Detect which cell encompasses the target text, then output its [X, Y] center coordinate. 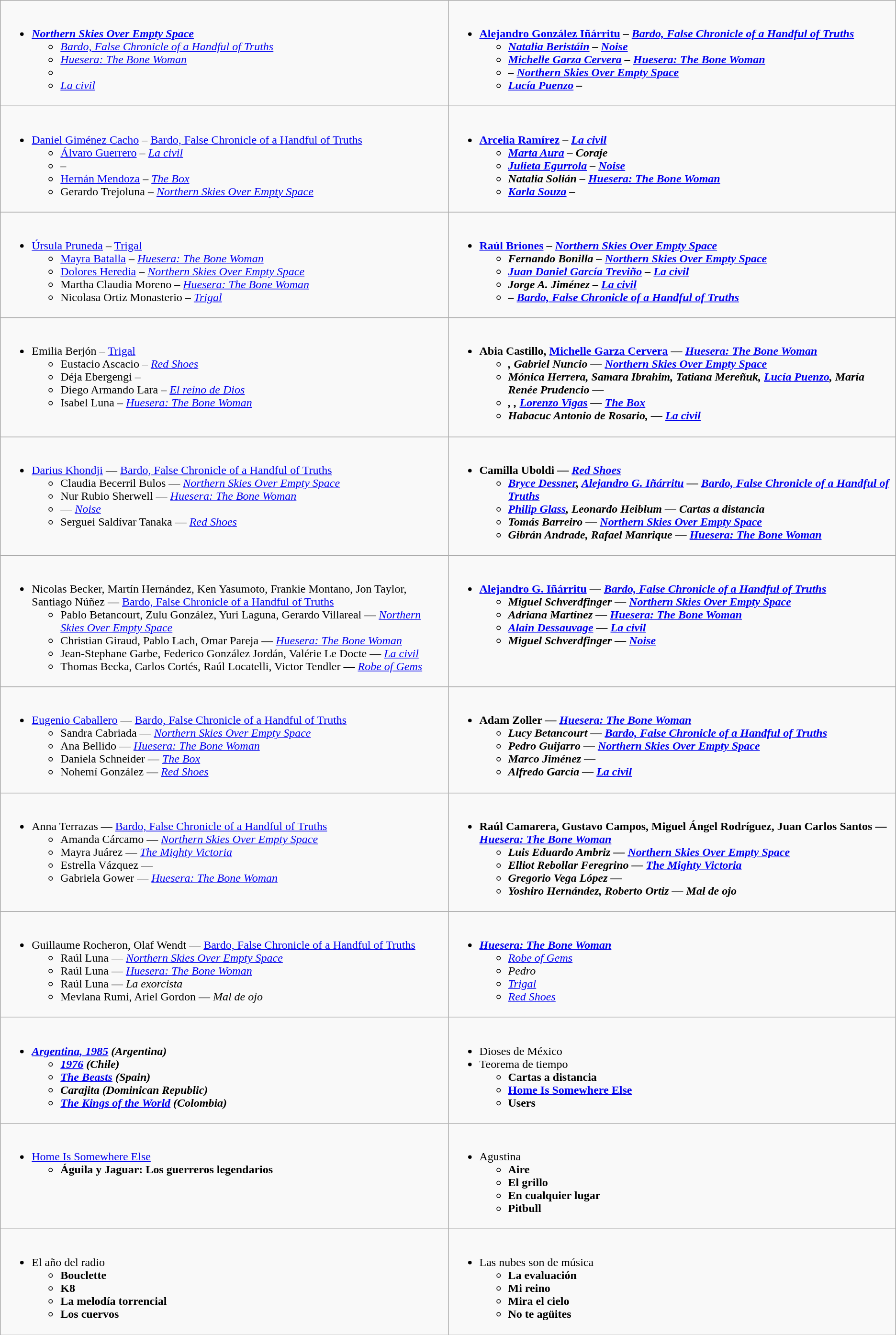
Home Is Somewhere ElseÁguila y Jaguar: Los guerreros legendarios [224, 1176]
Huesera: The Bone WomanRobe of GemsPedroTrigalRed Shoes [672, 964]
AgustinaAireEl grilloEn cualquier lugarPitbull [672, 1176]
Emilia Berjón – TrigalEustacio Ascacio – Red ShoesDéja Ebergengi – Diego Armando Lara – El reino de DiosIsabel Luna – Huesera: The Bone Woman [224, 377]
El año del radioBoucletteK8La melodía torrencialLos cuervos [224, 1282]
Dioses de MéxicoTeorema de tiempoCartas a distanciaHome Is Somewhere ElseUsers [672, 1070]
Arcelia Ramírez – La civilMarta Aura – CorajeJulieta Egurrola – NoiseNatalia Solián – Huesera: The Bone WomanKarla Souza – [672, 159]
Argentina, 1985 (Argentina)1976 (Chile)The Beasts (Spain)Carajita (Dominican Republic)The Kings of the World (Colombia) [224, 1070]
Las nubes son de músicaLa evaluaciónMi reinoMira el cieloNo te agüites [672, 1282]
Northern Skies Over Empty SpaceBardo, False Chronicle of a Handful of TruthsHuesera: The Bone WomanLa civil [224, 54]
